Capture the cell that displays the provided text and extract its [x, y] central coordinate. 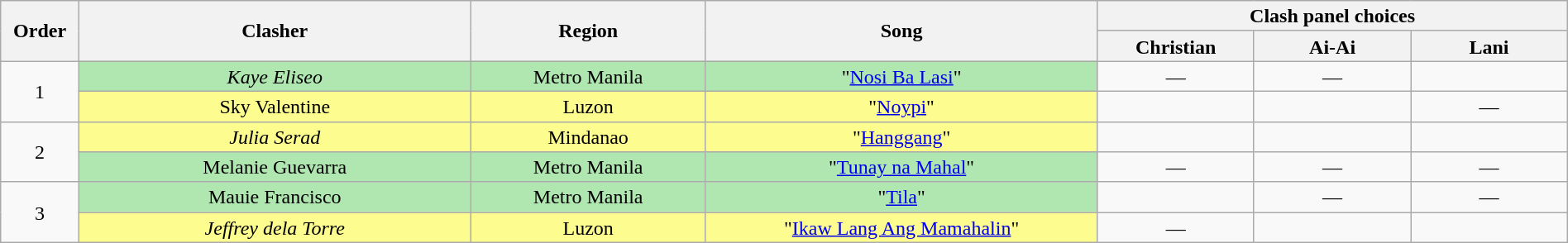
Clasher [275, 31]
"Noypi" [901, 106]
Mauie Francisco [275, 197]
"Hanggang" [901, 137]
Julia Serad [275, 137]
1 [40, 91]
Sky Valentine [275, 106]
Christian [1176, 46]
2 [40, 152]
Order [40, 31]
3 [40, 212]
Jeffrey dela Torre [275, 228]
"Tunay na Mahal" [901, 167]
Mindanao [588, 137]
Ai-Ai [1331, 46]
"Nosi Ba Lasi" [901, 76]
Kaye Eliseo [275, 76]
"Tila" [901, 197]
"Ikaw Lang Ang Mamahalin" [901, 228]
Song [901, 31]
Melanie Guevarra [275, 167]
Clash panel choices [1332, 17]
Region [588, 31]
Lani [1489, 46]
